Provide the (x, y) coordinate of the cell's center where the given text is located.  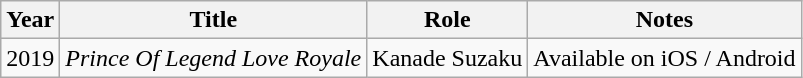
Notes (664, 20)
Title (214, 20)
2019 (30, 58)
Prince Of Legend Love Royale (214, 58)
Kanade Suzaku (448, 58)
Year (30, 20)
Role (448, 20)
Available on iOS / Android (664, 58)
